Scan for the cell matching the given text and deliver its (X, Y) coordinate at center. 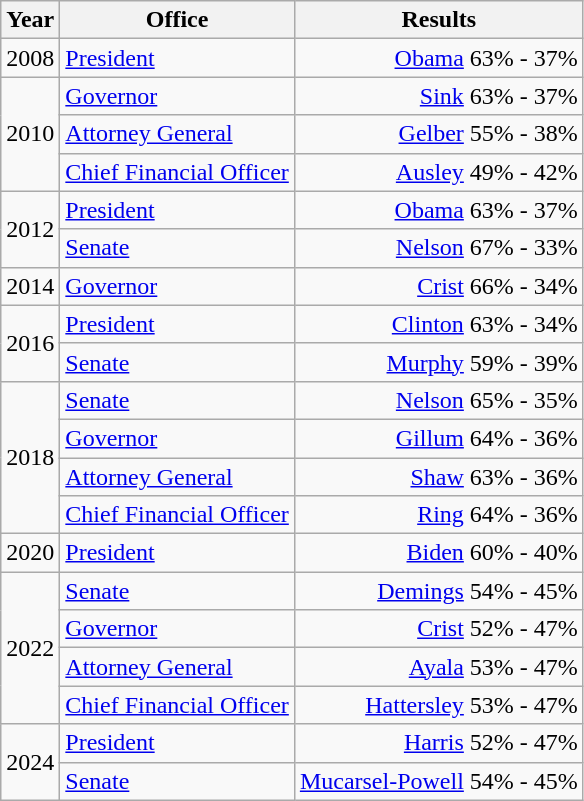
Murphy 59% - 39% (438, 362)
2018 (30, 457)
2012 (30, 229)
Shaw 63% - 36% (438, 477)
Crist 52% - 47% (438, 629)
Nelson 67% - 33% (438, 248)
Gelber 55% - 38% (438, 134)
Sink 63% - 37% (438, 96)
Harris 52% - 47% (438, 743)
2010 (30, 134)
Ayala 53% - 47% (438, 667)
Office (178, 20)
Results (438, 20)
2022 (30, 648)
Biden 60% - 40% (438, 553)
Hattersley 53% - 47% (438, 705)
2016 (30, 343)
2024 (30, 762)
Demings 54% - 45% (438, 591)
Crist 66% - 34% (438, 286)
Year (30, 20)
Gillum 64% - 36% (438, 438)
Ring 64% - 36% (438, 515)
Ausley 49% - 42% (438, 172)
Nelson 65% - 35% (438, 400)
Clinton 63% - 34% (438, 324)
2014 (30, 286)
2020 (30, 553)
Mucarsel-Powell 54% - 45% (438, 781)
2008 (30, 58)
